Locate the cell with the specified text and output its [x, y] center coordinate. 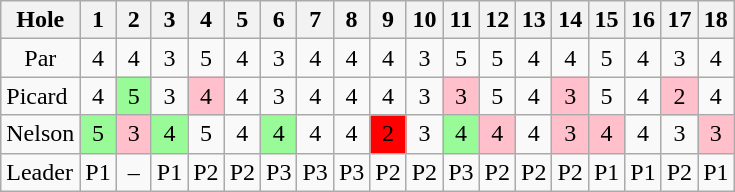
1 [98, 20]
Picard [40, 96]
13 [534, 20]
8 [351, 20]
Leader [40, 172]
– [134, 172]
12 [497, 20]
Par [40, 58]
15 [606, 20]
6 [279, 20]
16 [643, 20]
17 [679, 20]
Hole [40, 20]
Nelson [40, 134]
11 [461, 20]
14 [570, 20]
18 [716, 20]
9 [388, 20]
7 [315, 20]
10 [424, 20]
